For the text-containing cell, return its midpoint in [X, Y] coordinate format. 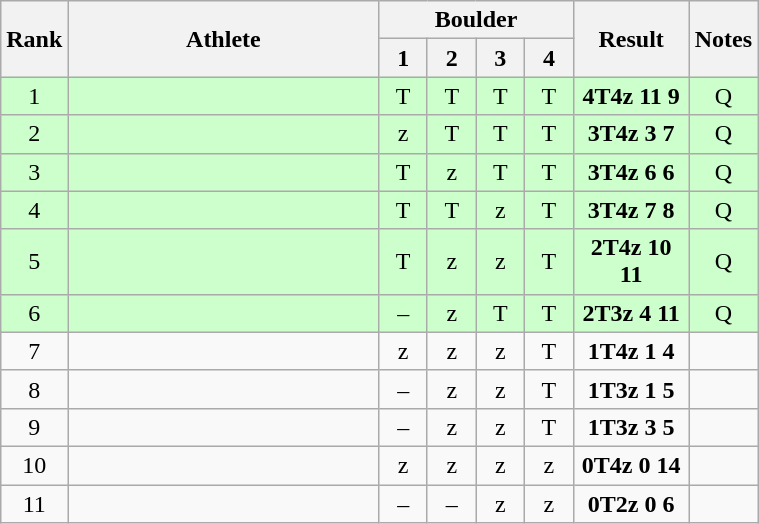
Athlete [224, 39]
Boulder [476, 20]
Notes [723, 39]
0T4z 0 14 [631, 465]
3T4z 7 8 [631, 210]
3T4z 6 6 [631, 172]
1T3z 1 5 [631, 389]
10 [34, 465]
8 [34, 389]
6 [34, 313]
9 [34, 427]
Result [631, 39]
1T4z 1 4 [631, 351]
3T4z 3 7 [631, 134]
4T4z 11 9 [631, 96]
11 [34, 503]
7 [34, 351]
1T3z 3 5 [631, 427]
5 [34, 262]
2T3z 4 11 [631, 313]
2T4z 10 11 [631, 262]
0T2z 0 6 [631, 503]
Rank [34, 39]
